Determine the [x, y] coordinate at the center of the cell enclosing the given text.  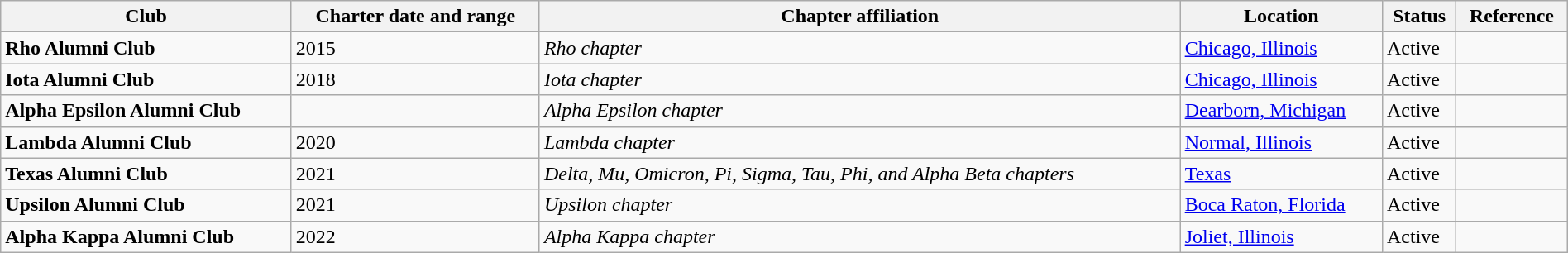
Upsilon chapter [860, 205]
Reference [1512, 17]
Lambda chapter [860, 142]
Dearborn, Michigan [1281, 111]
Iota Alumni Club [146, 79]
Lambda Alumni Club [146, 142]
2020 [415, 142]
Chapter affiliation [860, 17]
Club [146, 17]
Rho Alumni Club [146, 48]
Rho chapter [860, 48]
Charter date and range [415, 17]
Status [1419, 17]
Delta, Mu, Omicron, Pi, Sigma, Tau, Phi, and Alpha Beta chapters [860, 174]
Iota chapter [860, 79]
Location [1281, 17]
Alpha Epsilon Alumni Club [146, 111]
2022 [415, 236]
Alpha Kappa Alumni Club [146, 236]
Texas [1281, 174]
2015 [415, 48]
Boca Raton, Florida [1281, 205]
2018 [415, 79]
Upsilon Alumni Club [146, 205]
Normal, Illinois [1281, 142]
Joliet, Illinois [1281, 236]
Texas Alumni Club [146, 174]
Alpha Kappa chapter [860, 236]
Alpha Epsilon chapter [860, 111]
